Extract the [x, y] coordinate from the center of the cell holding the provided text.  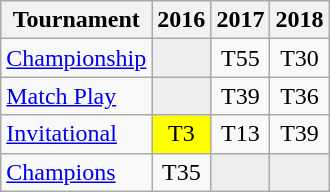
T55 [240, 58]
2016 [182, 20]
Invitational [76, 134]
2017 [240, 20]
Championship [76, 58]
T36 [300, 96]
Champions [76, 172]
T35 [182, 172]
T13 [240, 134]
T30 [300, 58]
T3 [182, 134]
Match Play [76, 96]
Tournament [76, 20]
2018 [300, 20]
